Output the [x, y] coordinate of the center of the cell containing the given text.  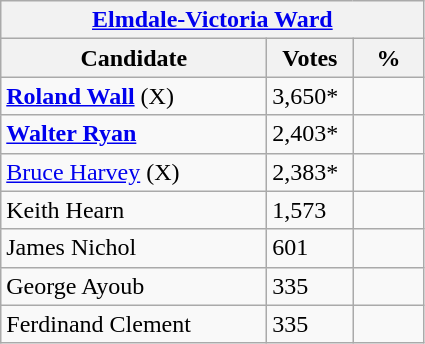
601 [310, 248]
1,573 [310, 210]
% [388, 58]
Candidate [134, 58]
Elmdale-Victoria Ward [212, 20]
Bruce Harvey (X) [134, 172]
George Ayoub [134, 286]
Roland Wall (X) [134, 96]
2,403* [310, 134]
Walter Ryan [134, 134]
Votes [310, 58]
3,650* [310, 96]
James Nichol [134, 248]
Keith Hearn [134, 210]
Ferdinand Clement [134, 324]
2,383* [310, 172]
